Capture the cell that displays the provided text and extract its (X, Y) central coordinate. 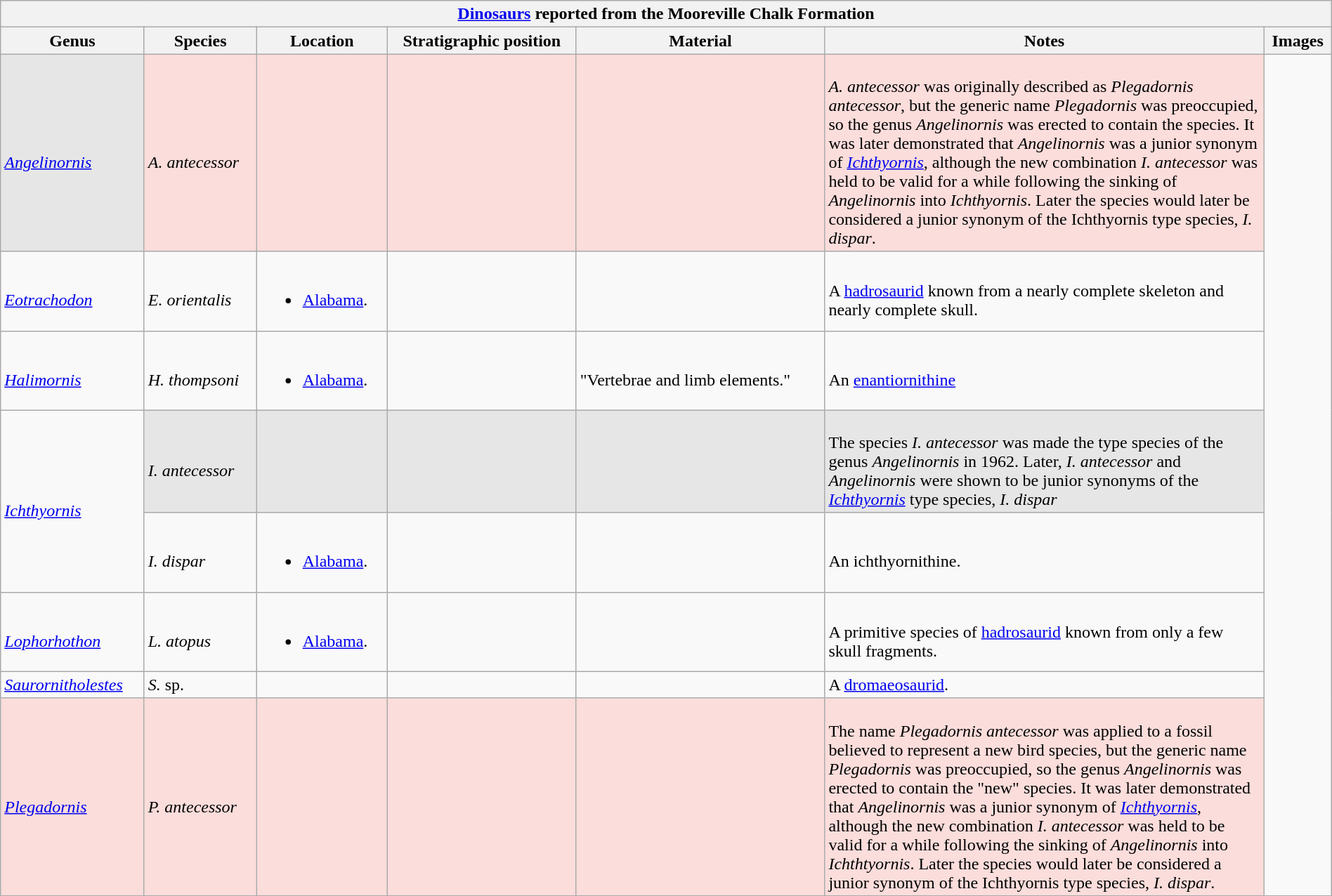
Species (200, 41)
P. antecessor (200, 796)
Eotrachodon (72, 291)
E. orientalis (200, 291)
H. thompsoni (200, 371)
A. antecessor (200, 153)
S. sp. (200, 685)
I. antecessor (200, 461)
Stratigraphic position (482, 41)
Lophorhothon (72, 632)
Images (1298, 41)
A hadrosaurid known from a nearly complete skeleton and nearly complete skull. (1044, 291)
A primitive species of hadrosaurid known from only a few skull fragments. (1044, 632)
Halimornis (72, 371)
Notes (1044, 41)
"Vertebrae and limb elements." (700, 371)
L. atopus (200, 632)
I. dispar (200, 552)
Location (322, 41)
Angelinornis (72, 153)
Ichthyornis (72, 501)
Dinosaurs reported from the Mooreville Chalk Formation (666, 14)
Material (700, 41)
An ichthyornithine. (1044, 552)
A dromaeosaurid. (1044, 685)
Saurornitholestes (72, 685)
Plegadornis (72, 796)
Genus (72, 41)
An enantiornithine (1044, 371)
